Return the (x, y) coordinate for the center point of the cell that contains the specified text.  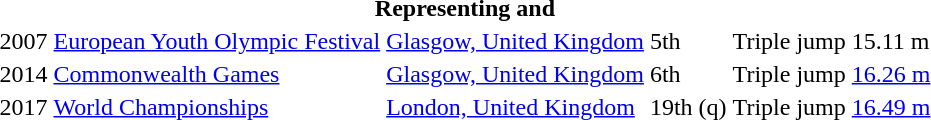
6th (688, 74)
Commonwealth Games (217, 74)
European Youth Olympic Festival (217, 41)
5th (688, 41)
